Provide the (x, y) coordinate of the cell's center where the given text is located.  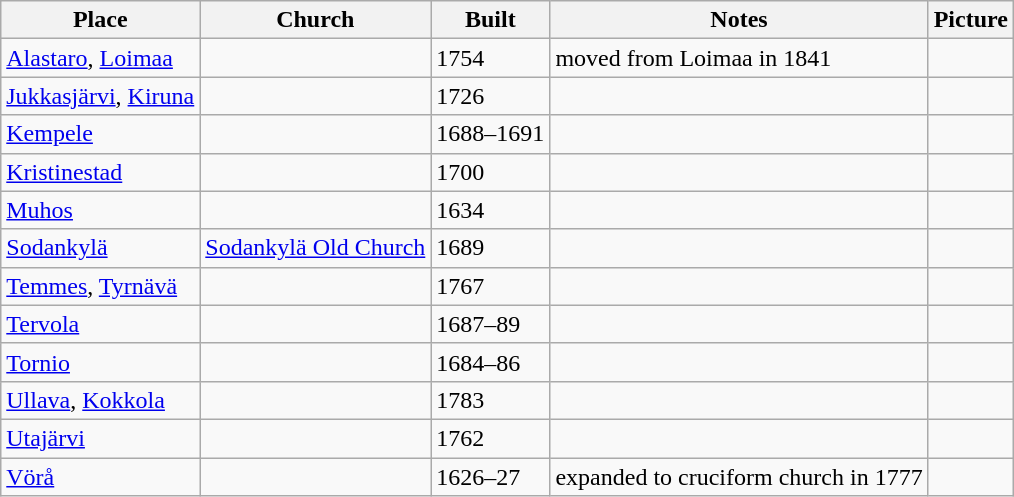
Church (316, 20)
1689 (490, 248)
expanded to cruciform church in 1777 (739, 477)
1762 (490, 438)
Built (490, 20)
1634 (490, 210)
1754 (490, 58)
1767 (490, 286)
1726 (490, 96)
moved from Loimaa in 1841 (739, 58)
Sodankylä Old Church (316, 248)
Tornio (100, 362)
Jukkasjärvi, Kiruna (100, 96)
1684–86 (490, 362)
Utajärvi (100, 438)
Notes (739, 20)
Picture (970, 20)
1626–27 (490, 477)
Ullava, Kokkola (100, 400)
Muhos (100, 210)
Alastaro, Loimaa (100, 58)
Temmes, Tyrnävä (100, 286)
Tervola (100, 324)
1688–1691 (490, 134)
Sodankylä (100, 248)
Kristinestad (100, 172)
Vörå (100, 477)
Kempele (100, 134)
Place (100, 20)
1687–89 (490, 324)
1700 (490, 172)
1783 (490, 400)
